Output the (x, y) coordinate of the center of the cell containing the given text.  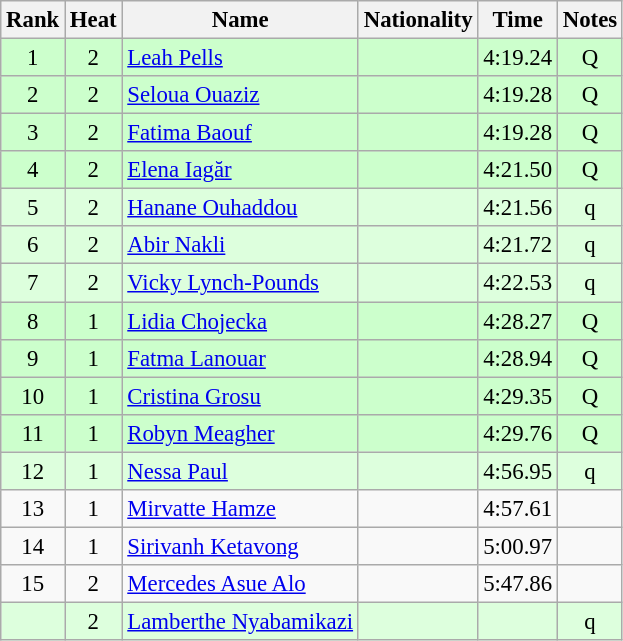
Name (240, 20)
4:21.56 (518, 208)
Heat (94, 20)
Time (518, 20)
Fatma Lanouar (240, 358)
4:29.35 (518, 396)
4:57.61 (518, 509)
4 (33, 170)
Mirvatte Hamze (240, 509)
Nationality (418, 20)
4:21.50 (518, 170)
Seloua Ouaziz (240, 95)
Elena Iagăr (240, 170)
Sirivanh Ketavong (240, 546)
5 (33, 208)
4:21.72 (518, 245)
Vicky Lynch-Pounds (240, 283)
Robyn Meagher (240, 433)
Hanane Ouhaddou (240, 208)
9 (33, 358)
Fatima Baouf (240, 133)
5:00.97 (518, 546)
3 (33, 133)
4:29.76 (518, 433)
Lamberthe Nyabamikazi (240, 621)
Cristina Grosu (240, 396)
12 (33, 471)
10 (33, 396)
Leah Pells (240, 58)
Rank (33, 20)
Lidia Chojecka (240, 321)
4:56.95 (518, 471)
8 (33, 321)
15 (33, 584)
4:22.53 (518, 283)
Abir Nakli (240, 245)
Nessa Paul (240, 471)
4:19.24 (518, 58)
Mercedes Asue Alo (240, 584)
5:47.86 (518, 584)
11 (33, 433)
7 (33, 283)
14 (33, 546)
4:28.94 (518, 358)
13 (33, 509)
6 (33, 245)
Notes (590, 20)
4:28.27 (518, 321)
